Capture the cell that displays the provided text and extract its (X, Y) central coordinate. 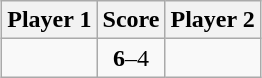
Player 1 (50, 20)
6–4 (131, 58)
Score (131, 20)
Player 2 (212, 20)
